Search for the cell housing the specified text and yield its (X, Y) center coordinate. 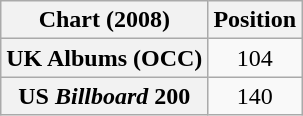
UK Albums (OCC) (104, 58)
US Billboard 200 (104, 96)
104 (255, 58)
Position (255, 20)
140 (255, 96)
Chart (2008) (104, 20)
